Return the [x, y] coordinate for the center point of the cell that contains the specified text.  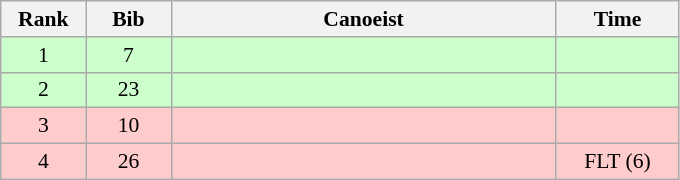
Rank [44, 19]
FLT (6) [618, 162]
Bib [128, 19]
23 [128, 90]
3 [44, 126]
10 [128, 126]
26 [128, 162]
4 [44, 162]
7 [128, 55]
Time [618, 19]
Canoeist [364, 19]
2 [44, 90]
1 [44, 55]
